Return [x, y] of the center of cell containing provided text 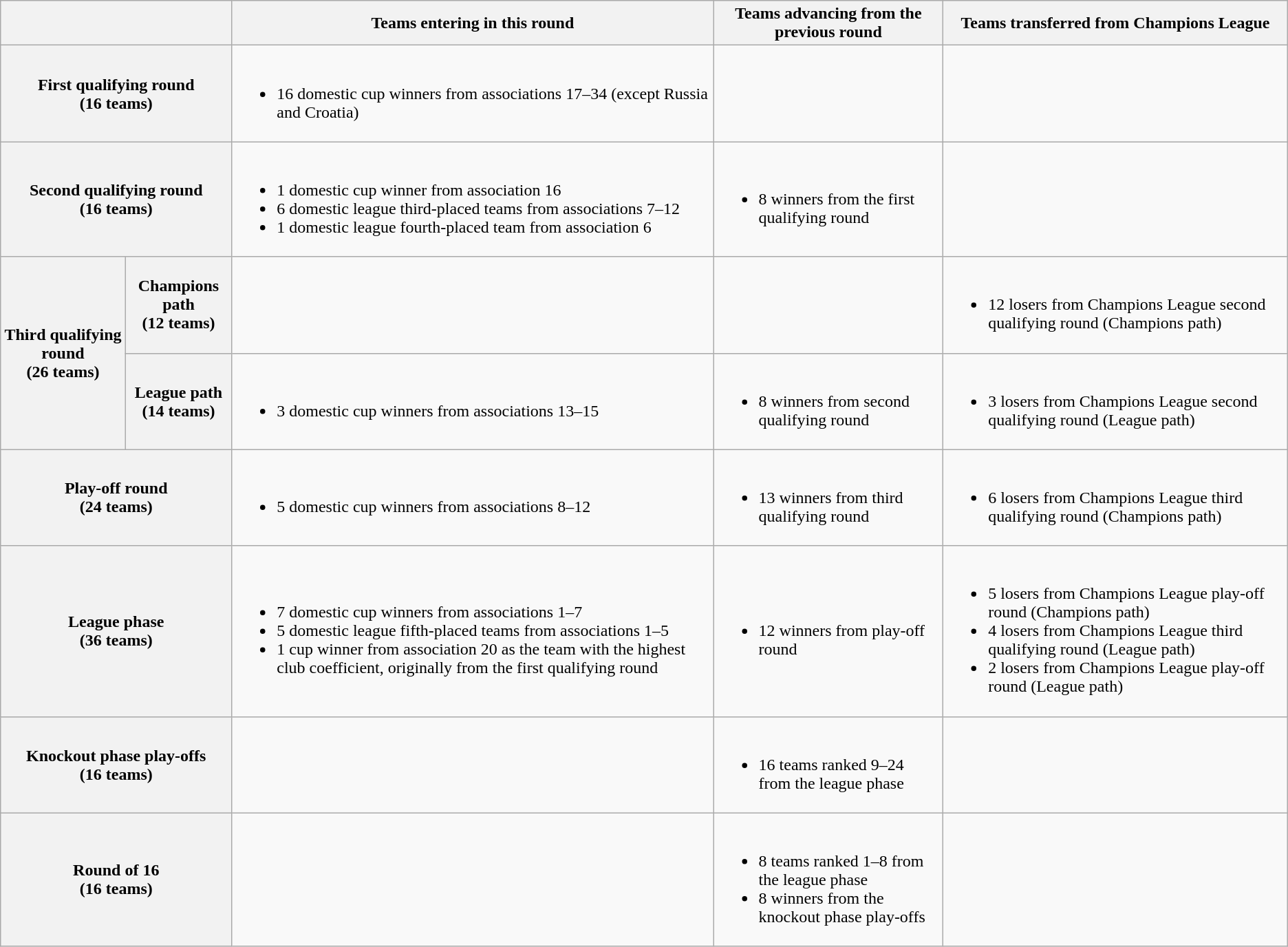
3 domestic cup winners from associations 13–15 [473, 401]
First qualifying round (16 teams) [116, 94]
Champions path (12 teams) [178, 305]
6 losers from Champions League third qualifying round (Champions path) [1116, 498]
8 winners from second qualifying round [828, 401]
5 domestic cup winners from associations 8–12 [473, 498]
3 losers from Champions League second qualifying round (League path) [1116, 401]
12 losers from Champions League second qualifying round (Champions path) [1116, 305]
Teams entering in this round [473, 23]
12 winners from play-off round [828, 631]
Round of 16(16 teams) [116, 880]
League path (14 teams) [178, 401]
Second qualifying round (16 teams) [116, 200]
16 teams ranked 9–24 from the league phase [828, 765]
8 winners from the first qualifying round [828, 200]
Third qualifying round (26 teams) [63, 353]
Teams transferred from Champions League [1116, 23]
Teams advancing from the previous round [828, 23]
Knockout phase play-offs(16 teams) [116, 765]
13 winners from third qualifying round [828, 498]
8 teams ranked 1–8 from the league phase8 winners from the knockout phase play-offs [828, 880]
16 domestic cup winners from associations 17–34 (except Russia and Croatia) [473, 94]
Play-off round(24 teams) [116, 498]
League phase (36 teams) [116, 631]
